Determine the (x, y) coordinate at the center of the cell enclosing the given text.  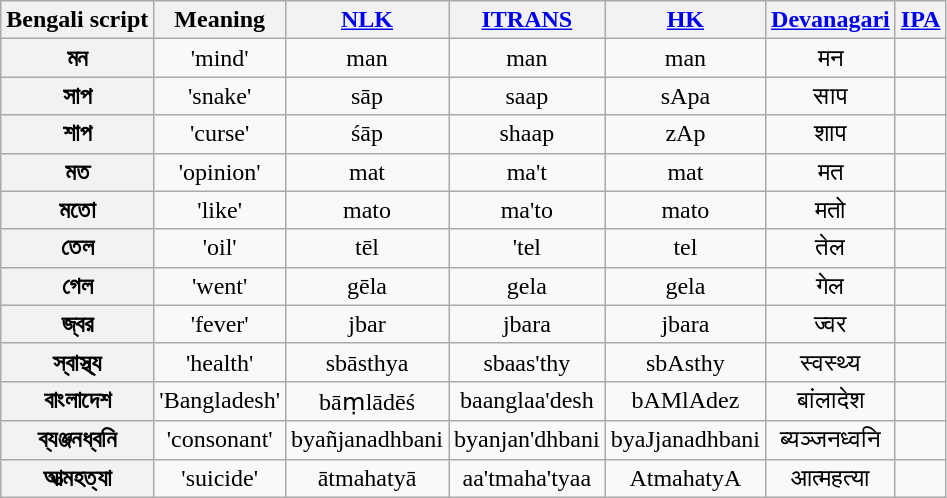
baanglaa'desh (528, 401)
मतो (831, 210)
'went' (220, 286)
NLK (368, 20)
साप (831, 96)
gēla (368, 286)
bāṃlādēś (368, 401)
HK (685, 20)
'mind' (220, 58)
sbaas'thy (528, 362)
sApa (685, 96)
'suicide' (220, 478)
বাংলাদেশ (78, 401)
bAMlAdez (685, 401)
ātmahatyā (368, 478)
'fever' (220, 324)
ITRANS (528, 20)
मन (831, 58)
মতো (78, 210)
Meaning (220, 20)
śāp (368, 134)
sbAsthy (685, 362)
শাপ (78, 134)
byanjan'dhbani (528, 440)
স্বাস্থ্য (78, 362)
গেল (78, 286)
आत्महत्या (831, 478)
बांलादेश (831, 401)
स्वस्थ्य (831, 362)
saap (528, 96)
মন (78, 58)
জ্বর (78, 324)
ब्यञ्जनध्वनि (831, 440)
ব্যঞ্জনধ্বনি (78, 440)
ज्वर (831, 324)
মত (78, 172)
jbar (368, 324)
'snake' (220, 96)
'consonant' (220, 440)
shaap (528, 134)
ma'to (528, 210)
Devanagari (831, 20)
tēl (368, 248)
'health' (220, 362)
'curse' (220, 134)
ma't (528, 172)
गेल (831, 286)
zAp (685, 134)
मत (831, 172)
'oil' (220, 248)
Bengali script (78, 20)
AtmahatyA (685, 478)
'like' (220, 210)
আত্মহত্যা (78, 478)
'tel (528, 248)
byañjanadhbani (368, 440)
शाप (831, 134)
সাপ (78, 96)
byaJjanadhbani (685, 440)
তেল (78, 248)
sbāsthya (368, 362)
'Bangladesh' (220, 401)
IPA (920, 20)
sāp (368, 96)
tel (685, 248)
aa'tmaha'tyaa (528, 478)
'opinion' (220, 172)
तेल (831, 248)
